Output the [X, Y] coordinate of the center of the cell containing the given text.  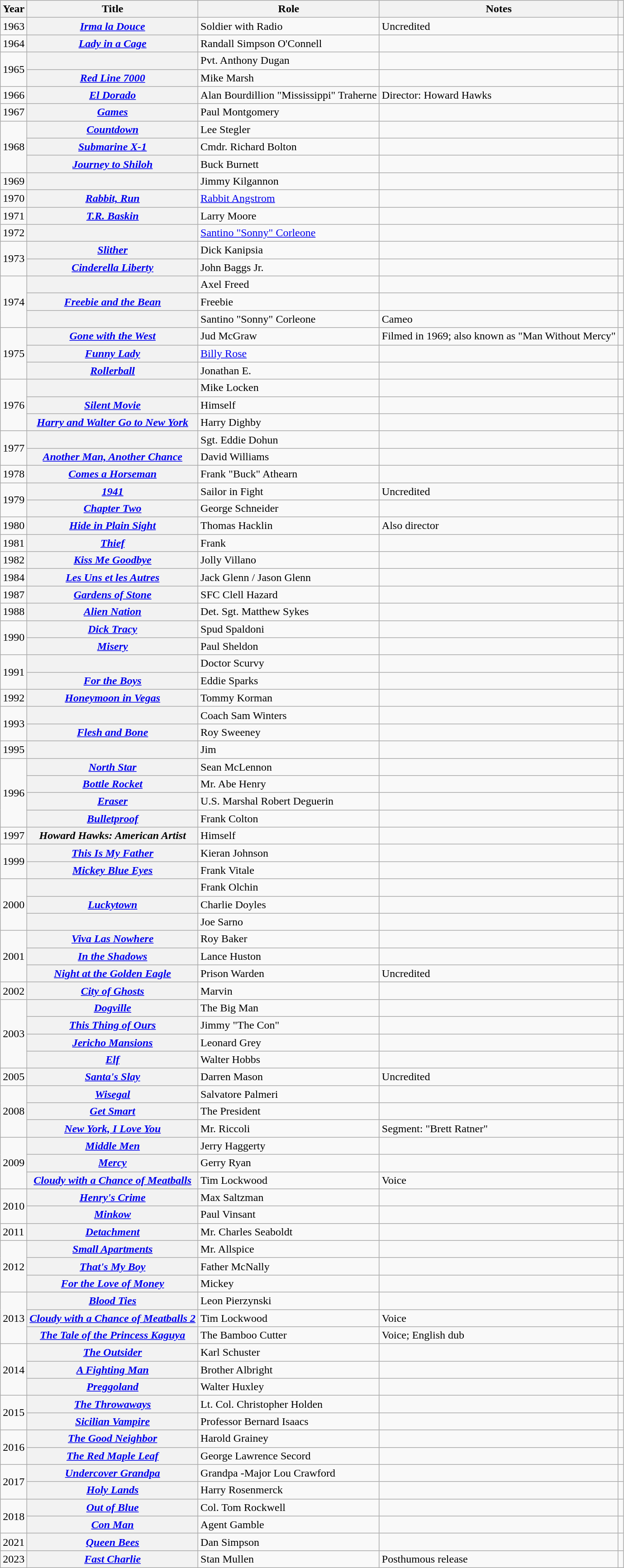
Slither [113, 250]
Roy Baker [289, 939]
Henry's Crime [113, 1197]
For the Boys [113, 681]
The Red Maple Leaf [113, 1456]
George Lawrence Secord [289, 1456]
2008 [14, 1111]
2003 [14, 1034]
Mr. Charles Seaboldt [289, 1232]
Red Line 7000 [113, 78]
Frank Vitale [289, 870]
1978 [14, 474]
Thomas Hacklin [289, 526]
Con Man [113, 1525]
Marvin [289, 991]
2015 [14, 1413]
Harry Dighby [289, 422]
John Baggs Jr. [289, 267]
Gerry Ryan [289, 1163]
Tommy Korman [289, 698]
Brother Albright [289, 1370]
Prison Warden [289, 973]
T.R. Baskin [113, 216]
Mr. Allspice [289, 1249]
Santa's Slay [113, 1077]
Eraser [113, 801]
Wisegal [113, 1094]
Lady in a Cage [113, 43]
The Good Neighbor [113, 1439]
Stan Mullen [289, 1559]
New York, I Love You [113, 1129]
2018 [14, 1516]
Jonathan E. [289, 371]
Cameo [499, 319]
2013 [14, 1318]
Salvatore Palmeri [289, 1094]
Sicilian Vampire [113, 1421]
2009 [14, 1163]
Segment: "Brett Ratner" [499, 1129]
The Tale of the Princess Kaguya [113, 1335]
1995 [14, 749]
Rollerball [113, 371]
A Fighting Man [113, 1370]
2014 [14, 1370]
1967 [14, 112]
2012 [14, 1266]
Professor Bernard Isaacs [289, 1421]
El Dorado [113, 95]
1999 [14, 862]
Notes [499, 9]
Luckytown [113, 905]
Minkow [113, 1215]
Freebie [289, 302]
Randall Simpson O'Connell [289, 43]
1972 [14, 233]
Undercover Grandpa [113, 1473]
Mr. Abe Henry [289, 784]
Sailor in Fight [289, 491]
Roy Sweeney [289, 732]
Dick Tracy [113, 629]
Hide in Plain Sight [113, 526]
Middle Men [113, 1146]
Lt. Col. Christopher Holden [289, 1404]
1993 [14, 724]
Kieran Johnson [289, 853]
1965 [14, 69]
Posthumous release [499, 1559]
Mercy [113, 1163]
Walter Huxley [289, 1387]
Bottle Rocket [113, 784]
Role [289, 9]
This Is My Father [113, 853]
Axel Freed [289, 285]
2002 [14, 991]
2023 [14, 1559]
Get Smart [113, 1111]
Eddie Sparks [289, 681]
Det. Sgt. Matthew Sykes [289, 612]
Lance Huston [289, 956]
In the Shadows [113, 956]
This Thing of Ours [113, 1025]
Billy Rose [289, 353]
Cloudy with a Chance of Meatballs 2 [113, 1318]
Also director [499, 526]
2001 [14, 956]
Max Saltzman [289, 1197]
Father McNally [289, 1266]
Cinderella Liberty [113, 267]
Paul Vinsant [289, 1215]
City of Ghosts [113, 991]
1970 [14, 198]
Preggoland [113, 1387]
Jimmy "The Con" [289, 1025]
Silent Movie [113, 405]
1990 [14, 638]
Jim [289, 749]
Leonard Grey [289, 1042]
Harry and Walter Go to New York [113, 422]
Holy Lands [113, 1490]
Leon Pierzynski [289, 1301]
Thief [113, 543]
Frank [289, 543]
Mr. Riccoli [289, 1129]
Countdown [113, 129]
Title [113, 9]
Night at the Golden Eagle [113, 973]
Detachment [113, 1232]
Jud McGraw [289, 336]
The Bamboo Cutter [289, 1335]
1974 [14, 302]
Sean McLennon [289, 767]
Small Apartments [113, 1249]
Another Man, Another Chance [113, 457]
1982 [14, 560]
1997 [14, 836]
U.S. Marshal Robert Deguerin [289, 801]
Harry Rosenmerck [289, 1490]
Mickey [289, 1283]
2017 [14, 1482]
Karl Schuster [289, 1353]
1968 [14, 147]
Misery [113, 646]
Flesh and Bone [113, 732]
Walter Hobbs [289, 1060]
Mickey Blue Eyes [113, 870]
Elf [113, 1060]
Voice; English dub [499, 1335]
Fast Charlie [113, 1559]
2016 [14, 1447]
Games [113, 112]
Jericho Mansions [113, 1042]
Spud Spaldoni [289, 629]
1969 [14, 181]
SFC Clell Hazard [289, 595]
Sgt. Eddie Dohun [289, 439]
Jimmy Kilgannon [289, 181]
Blood Ties [113, 1301]
Darren Mason [289, 1077]
2021 [14, 1542]
1975 [14, 353]
Jerry Haggerty [289, 1146]
2010 [14, 1206]
Mike Marsh [289, 78]
Coach Sam Winters [289, 715]
George Schneider [289, 509]
Jolly Villano [289, 560]
Submarine X-1 [113, 147]
Director: Howard Hawks [499, 95]
Queen Bees [113, 1542]
Col. Tom Rockwell [289, 1507]
Journey to Shiloh [113, 164]
Gardens of Stone [113, 595]
Howard Hawks: American Artist [113, 836]
North Star [113, 767]
2005 [14, 1077]
1973 [14, 259]
Comes a Horseman [113, 474]
1963 [14, 26]
1992 [14, 698]
Lee Stegler [289, 129]
For the Love of Money [113, 1283]
The Big Man [289, 1008]
1991 [14, 672]
2011 [14, 1232]
Gone with the West [113, 336]
Freebie and the Bean [113, 302]
Year [14, 9]
David Williams [289, 457]
Frank Olchin [289, 887]
Les Uns et les Autres [113, 577]
1981 [14, 543]
Funny Lady [113, 353]
2000 [14, 905]
Soldier with Radio [289, 26]
The Throwaways [113, 1404]
1979 [14, 500]
1996 [14, 793]
Larry Moore [289, 216]
Paul Montgomery [289, 112]
1966 [14, 95]
Dick Kanipsia [289, 250]
Honeymoon in Vegas [113, 698]
1984 [14, 577]
The President [289, 1111]
Filmed in 1969; also known as "Man Without Mercy" [499, 336]
Paul Sheldon [289, 646]
Charlie Doyles [289, 905]
The Outsider [113, 1353]
Rabbit, Run [113, 198]
Irma la Douce [113, 26]
1941 [113, 491]
1971 [14, 216]
Grandpa -Major Lou Crawford [289, 1473]
Kiss Me Goodbye [113, 560]
Harold Grainey [289, 1439]
Viva Las Nowhere [113, 939]
Rabbit Angstrom [289, 198]
Dogville [113, 1008]
Doctor Scurvy [289, 663]
Agent Gamble [289, 1525]
Chapter Two [113, 509]
Buck Burnett [289, 164]
1976 [14, 405]
Dan Simpson [289, 1542]
Joe Sarno [289, 922]
That's My Boy [113, 1266]
1977 [14, 448]
1964 [14, 43]
Alien Nation [113, 612]
Alan Bourdillion "Mississippi" Traherne [289, 95]
Pvt. Anthony Dugan [289, 61]
1980 [14, 526]
Out of Blue [113, 1507]
1987 [14, 595]
1988 [14, 612]
Bulletproof [113, 819]
Frank "Buck" Athearn [289, 474]
Frank Colton [289, 819]
Cloudy with a Chance of Meatballs [113, 1180]
Jack Glenn / Jason Glenn [289, 577]
Cmdr. Richard Bolton [289, 147]
Mike Locken [289, 388]
